Capture the cell that displays the provided text and extract its [x, y] central coordinate. 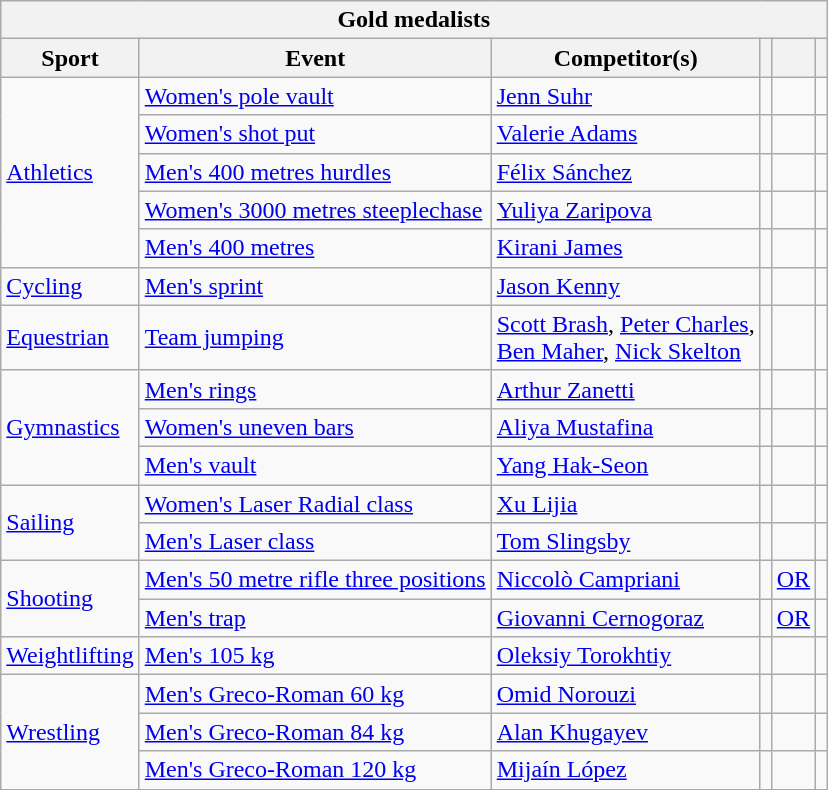
Athletics [70, 172]
Men's 50 metre rifle three positions [315, 580]
Scott Brash, Peter Charles,Ben Maher, Nick Skelton [626, 338]
Yuliya Zaripova [626, 210]
Competitor(s) [626, 58]
Kirani James [626, 248]
Men's trap [315, 618]
Weightlifting [70, 656]
Omid Norouzi [626, 694]
Men's Greco-Roman 84 kg [315, 732]
Oleksiy Torokhtiy [626, 656]
Jenn Suhr [626, 96]
Giovanni Cernogoraz [626, 618]
Arthur Zanetti [626, 389]
Cycling [70, 286]
Men's Greco-Roman 120 kg [315, 770]
Alan Khugayev [626, 732]
Women's pole vault [315, 96]
Women's uneven bars [315, 427]
Sport [70, 58]
Men's 400 metres [315, 248]
Men's 105 kg [315, 656]
Men's Laser class [315, 542]
Félix Sánchez [626, 172]
Tom Slingsby [626, 542]
Men's 400 metres hurdles [315, 172]
Team jumping [315, 338]
Men's Greco-Roman 60 kg [315, 694]
Sailing [70, 522]
Wrestling [70, 732]
Jason Kenny [626, 286]
Aliya Mustafina [626, 427]
Men's sprint [315, 286]
Equestrian [70, 338]
Women's shot put [315, 134]
Men's vault [315, 465]
Yang Hak-Seon [626, 465]
Shooting [70, 599]
Mijaín López [626, 770]
Women's 3000 metres steeplechase [315, 210]
Women's Laser Radial class [315, 503]
Gold medalists [414, 20]
Valerie Adams [626, 134]
Gymnastics [70, 427]
Event [315, 58]
Niccolò Campriani [626, 580]
Men's rings [315, 389]
Xu Lijia [626, 503]
